Extract the [X, Y] coordinate from the center of the cell holding the provided text.  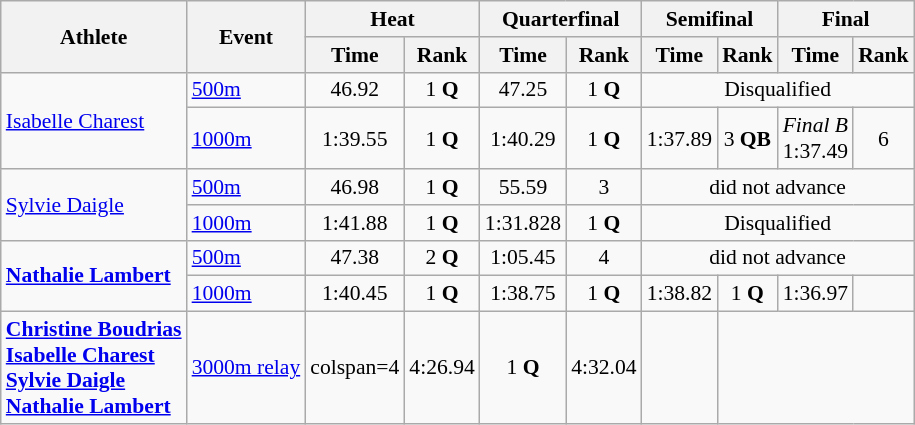
Semifinal [710, 19]
3000m relay [246, 368]
Quarterfinal [561, 19]
Final B 1:37.49 [816, 138]
3 QB [748, 138]
2 Q [442, 258]
1:38.75 [523, 294]
Nathalie Lambert [94, 276]
colspan=4 [354, 368]
Athlete [94, 36]
Sylvie Daigle [94, 204]
46.98 [354, 187]
1:37.89 [680, 138]
4 [604, 258]
Final [846, 19]
6 [884, 138]
1:41.88 [354, 223]
4:26.94 [442, 368]
Christine Boudrias Isabelle Charest Sylvie Daigle Nathalie Lambert [94, 368]
47.25 [523, 90]
55.59 [523, 187]
47.38 [354, 258]
1:36.97 [816, 294]
Isabelle Charest [94, 120]
1:38.82 [680, 294]
4:32.04 [604, 368]
46.92 [354, 90]
Event [246, 36]
Heat [392, 19]
1:40.45 [354, 294]
1:05.45 [523, 258]
1:31.828 [523, 223]
1:40.29 [523, 138]
3 [604, 187]
1:39.55 [354, 138]
